Find where the given text appears and provide that cell's center as [x, y] coordinate. 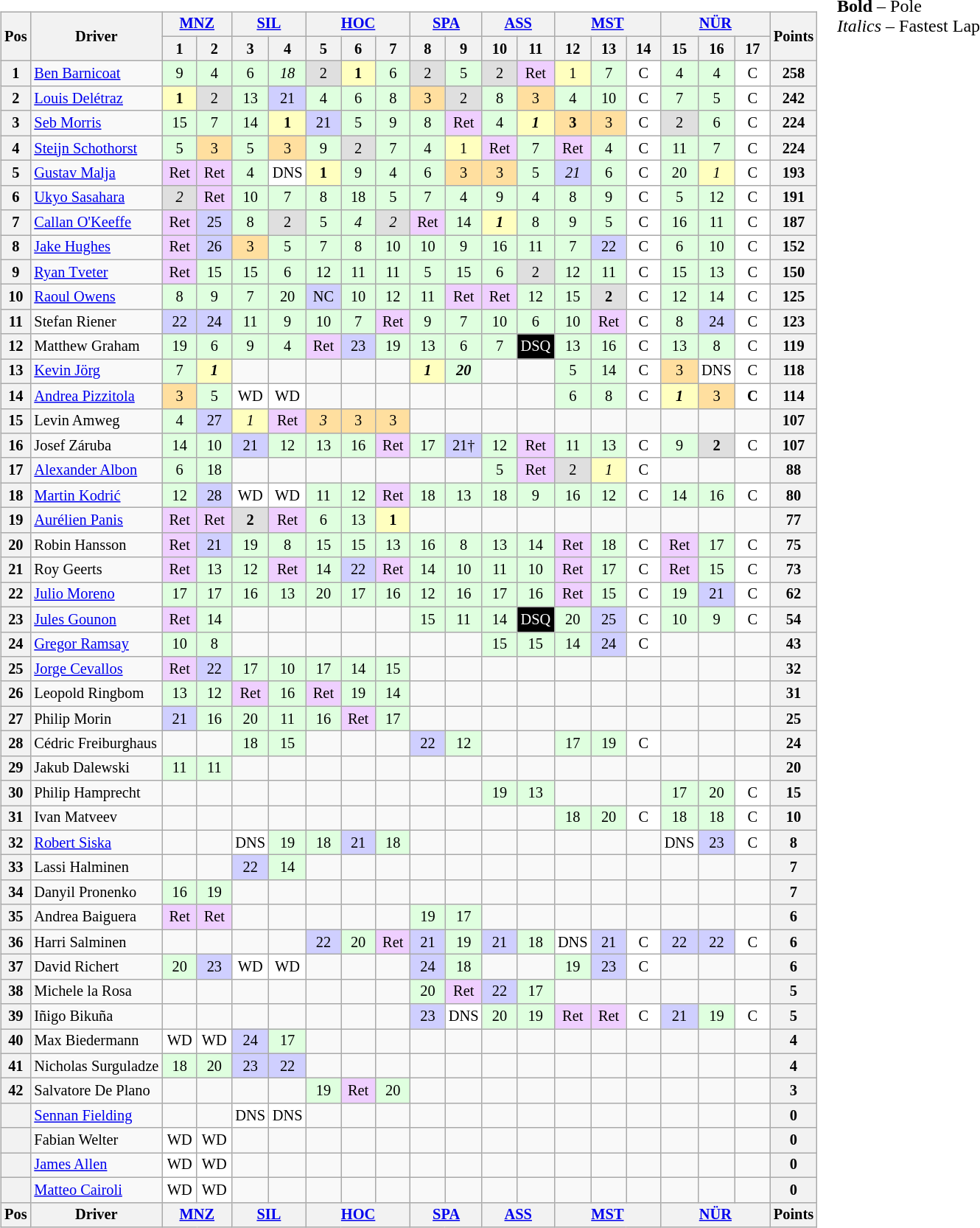
40 [15, 1042]
Seb Morris [96, 123]
Gregor Ramsay [96, 644]
119 [794, 346]
Raoul Owens [96, 297]
Callan O'Keeffe [96, 223]
258 [794, 74]
Sennan Fielding [96, 1116]
Steijn Schothorst [96, 148]
Jules Gounon [96, 619]
123 [794, 322]
Josef Záruba [96, 446]
191 [794, 198]
Danyil Pronenko [96, 893]
Salvatore De Plano [96, 1091]
34 [15, 893]
Michele la Rosa [96, 991]
37 [15, 967]
Cédric Freiburghaus [96, 744]
75 [794, 545]
114 [794, 396]
Matthew Graham [96, 346]
118 [794, 371]
Robert Siska [96, 842]
193 [794, 173]
39 [15, 1016]
Kevin Jörg [96, 371]
42 [15, 1091]
Jakub Dalewski [96, 768]
35 [15, 917]
38 [15, 991]
Alexander Albon [96, 470]
Louis Delétraz [96, 99]
Roy Geerts [96, 570]
Max Biedermann [96, 1042]
Robin Hansson [96, 545]
Nicholas Surguladze [96, 1066]
33 [15, 868]
73 [794, 570]
36 [15, 942]
125 [794, 297]
Fabian Welter [96, 1140]
Aurélien Panis [96, 520]
Matteo Cairoli [96, 1190]
Levin Amweg [96, 421]
54 [794, 619]
152 [794, 248]
James Allen [96, 1165]
Iñigo Bikuña [96, 1016]
Lassi Halminen [96, 868]
Jorge Cevallos [96, 669]
Ben Barnicoat [96, 74]
Philip Hamprecht [96, 793]
Ukyo Sasahara [96, 198]
62 [794, 595]
Jake Hughes [96, 248]
Andrea Pizzitola [96, 396]
Andrea Baiguera [96, 917]
30 [15, 793]
Ryan Tveter [96, 272]
77 [794, 520]
21† [463, 446]
80 [794, 495]
Ivan Matveev [96, 818]
Julio Moreno [96, 595]
187 [794, 223]
43 [794, 644]
88 [794, 470]
29 [15, 768]
David Richert [96, 967]
NC [323, 297]
Philip Morin [96, 719]
Martin Kodrić [96, 495]
41 [15, 1066]
242 [794, 99]
Harri Salminen [96, 942]
Stefan Riener [96, 322]
Leopold Ringbom [96, 694]
150 [794, 272]
Gustav Malja [96, 173]
